From the cell containing the given text, extract its center point as (X, Y) coordinate. 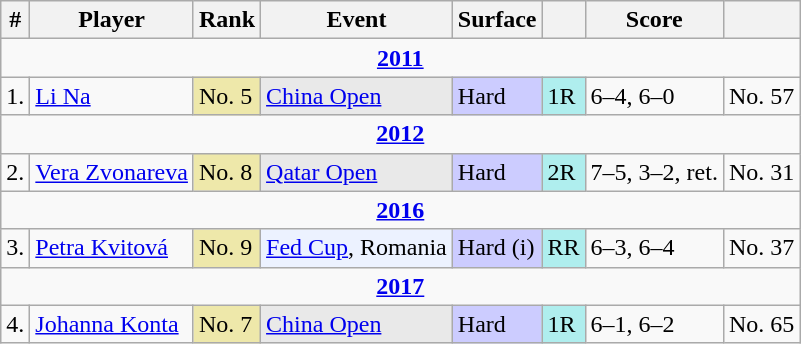
Rank (226, 20)
Event (357, 20)
Qatar Open (357, 172)
2016 (400, 210)
No. 65 (761, 324)
# (16, 20)
Fed Cup, Romania (357, 248)
2. (16, 172)
No. 5 (226, 96)
No. 8 (226, 172)
3. (16, 248)
6–1, 6–2 (654, 324)
Surface (497, 20)
2R (564, 172)
2012 (400, 134)
Vera Zvonareva (112, 172)
No. 7 (226, 324)
No. 37 (761, 248)
Score (654, 20)
Hard (i) (497, 248)
Petra Kvitová (112, 248)
Johanna Konta (112, 324)
Li Na (112, 96)
6–3, 6–4 (654, 248)
7–5, 3–2, ret. (654, 172)
RR (564, 248)
Player (112, 20)
2017 (400, 286)
No. 9 (226, 248)
1. (16, 96)
No. 57 (761, 96)
6–4, 6–0 (654, 96)
2011 (400, 58)
No. 31 (761, 172)
4. (16, 324)
